Find where the given text appears and provide that cell's center as [x, y] coordinate. 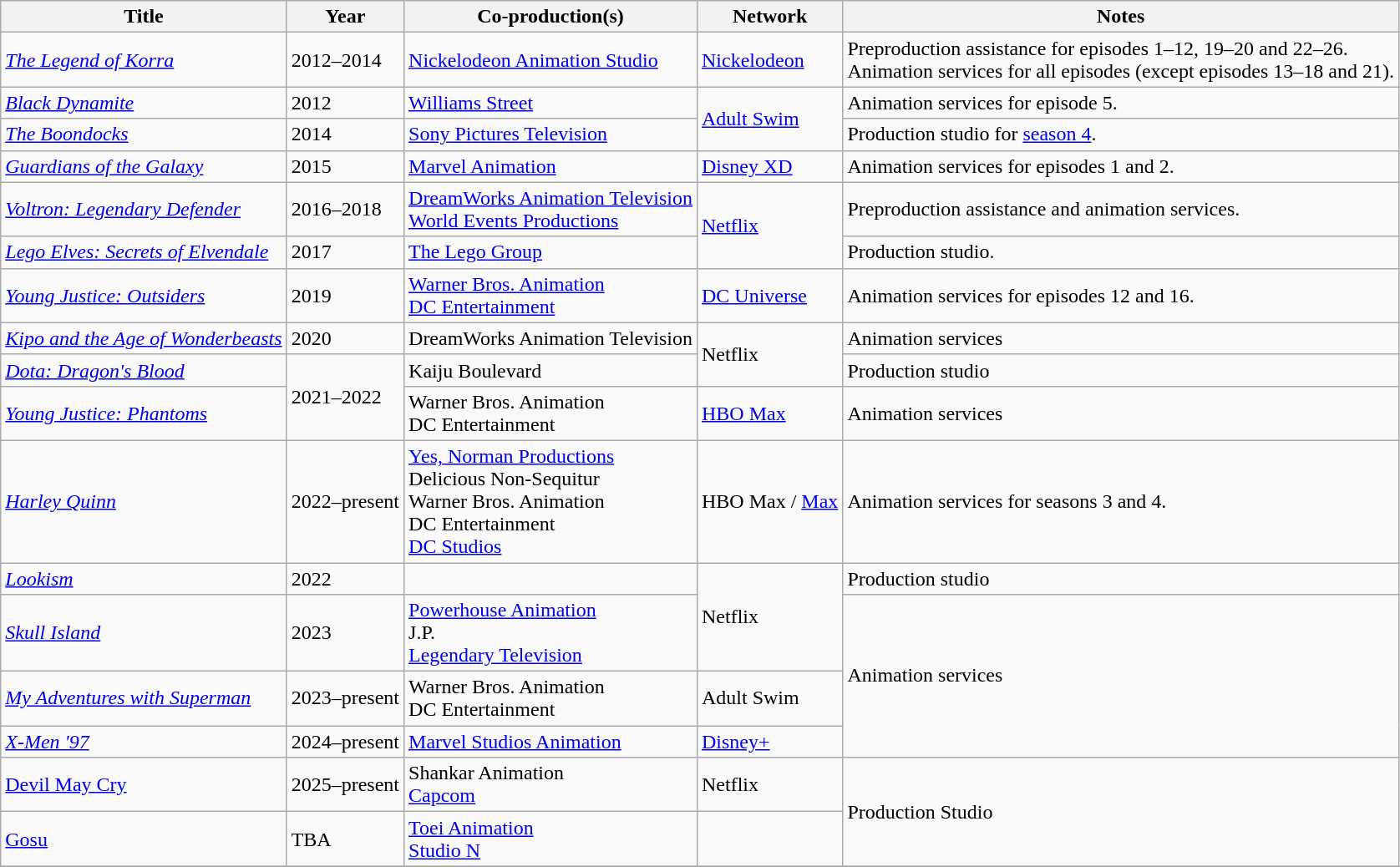
2015 [345, 166]
2021–2022 [345, 398]
HBO Max [769, 413]
Preproduction assistance and animation services. [1121, 209]
2019 [345, 296]
2012 [345, 103]
HBO Max / Max [769, 501]
Voltron: Legendary Defender [144, 209]
DC Universe [769, 296]
2020 [345, 338]
Lookism [144, 579]
Production studio for season 4. [1121, 134]
Gosu [144, 839]
Title [144, 17]
The Lego Group [551, 252]
Devil May Cry [144, 785]
2016–2018 [345, 209]
Production Studio [1121, 812]
Lego Elves: Secrets of Elvendale [144, 252]
Black Dynamite [144, 103]
2022 [345, 579]
Yes, Norman ProductionsDelicious Non-SequiturWarner Bros. AnimationDC EntertainmentDC Studios [551, 501]
Animation services for seasons 3 and 4. [1121, 501]
Harley Quinn [144, 501]
Animation services for episodes 12 and 16. [1121, 296]
Nickelodeon Animation Studio [551, 60]
Nickelodeon [769, 60]
2023 [345, 633]
2024–present [345, 742]
2023–present [345, 698]
X-Men '97 [144, 742]
2017 [345, 252]
Preproduction assistance for episodes 1–12, 19–20 and 22–26.Animation services for all episodes (except episodes 13–18 and 21). [1121, 60]
Skull Island [144, 633]
Sony Pictures Television [551, 134]
The Boondocks [144, 134]
Toei AnimationStudio N [551, 839]
Shankar AnimationCapcom [551, 785]
Disney+ [769, 742]
Production studio. [1121, 252]
Notes [1121, 17]
Williams Street [551, 103]
Young Justice: Outsiders [144, 296]
Dota: Dragon's Blood [144, 370]
The Legend of Korra [144, 60]
2025–present [345, 785]
Kipo and the Age of Wonderbeasts [144, 338]
Network [769, 17]
DreamWorks Animation Television [551, 338]
2022–present [345, 501]
2012–2014 [345, 60]
Kaiju Boulevard [551, 370]
Year [345, 17]
Animation services for episodes 1 and 2. [1121, 166]
DreamWorks Animation TelevisionWorld Events Productions [551, 209]
Disney XD [769, 166]
Young Justice: Phantoms [144, 413]
Powerhouse AnimationJ.P.Legendary Television [551, 633]
2014 [345, 134]
Animation services for episode 5. [1121, 103]
TBA [345, 839]
Co-production(s) [551, 17]
Marvel Animation [551, 166]
Guardians of the Galaxy [144, 166]
My Adventures with Superman [144, 698]
Marvel Studios Animation [551, 742]
